Provide the [X, Y] coordinate of the cell's center where the given text is located.  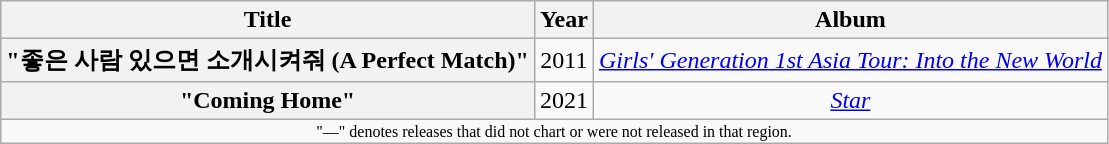
"Coming Home" [268, 100]
"좋은 사람 있으면 소개시켜줘 (A Perfect Match)" [268, 60]
Girls' Generation 1st Asia Tour: Into the New World [850, 60]
Album [850, 20]
Year [564, 20]
2011 [564, 60]
"—" denotes releases that did not chart or were not released in that region. [554, 131]
Star [850, 100]
2021 [564, 100]
Title [268, 20]
